Find where the given text appears and provide that cell's center as (x, y) coordinate. 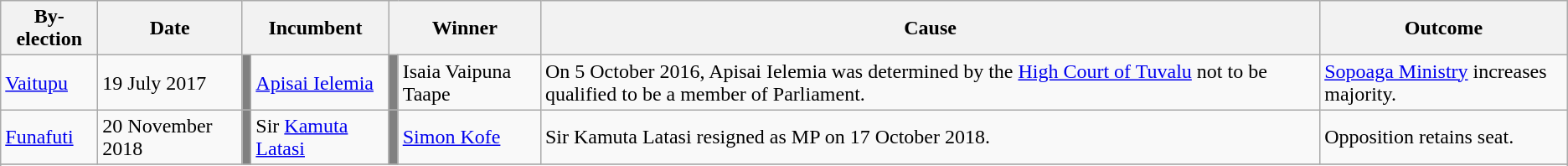
Outcome (1444, 29)
Apisai Ielemia (320, 82)
On 5 October 2016, Apisai Ielemia was determined by the High Court of Tuvalu not to be qualified to be a member of Parliament. (930, 82)
Opposition retains seat. (1444, 137)
Simon Kofe (469, 137)
20 November 2018 (170, 137)
Funafuti (49, 137)
By-election (49, 29)
Cause (930, 29)
19 July 2017 (170, 82)
Sir Kamuta Latasi (320, 137)
Incumbent (315, 29)
Sopoaga Ministry increases majority. (1444, 82)
Date (170, 29)
Isaia Vaipuna Taape (469, 82)
Vaitupu (49, 82)
Sir Kamuta Latasi resigned as MP on 17 October 2018. (930, 137)
Winner (464, 29)
